Scan for the cell matching the given text and deliver its [X, Y] coordinate at center. 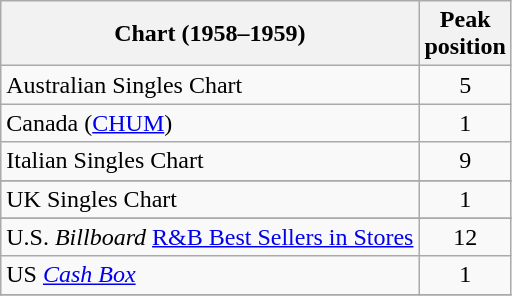
12 [465, 237]
Peakposition [465, 34]
U.S. Billboard R&B Best Sellers in Stores [210, 237]
UK Singles Chart [210, 199]
Italian Singles Chart [210, 161]
5 [465, 85]
Canada (CHUM) [210, 123]
Chart (1958–1959) [210, 34]
9 [465, 161]
US Cash Box [210, 275]
Australian Singles Chart [210, 85]
